Capture the cell that displays the provided text and extract its (X, Y) central coordinate. 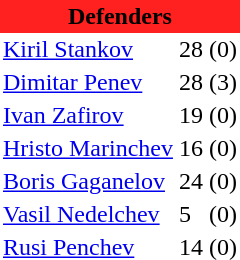
Boris Gaganelov (88, 182)
Vasil Nedelchev (88, 214)
Defenders (120, 16)
5 (191, 214)
Kiril Stankov (88, 50)
Ivan Zafirov (88, 116)
Dimitar Penev (88, 82)
24 (191, 182)
(3) (223, 82)
16 (191, 148)
19 (191, 116)
Hristo Marinchev (88, 148)
